Capture the cell that displays the provided text and extract its [X, Y] central coordinate. 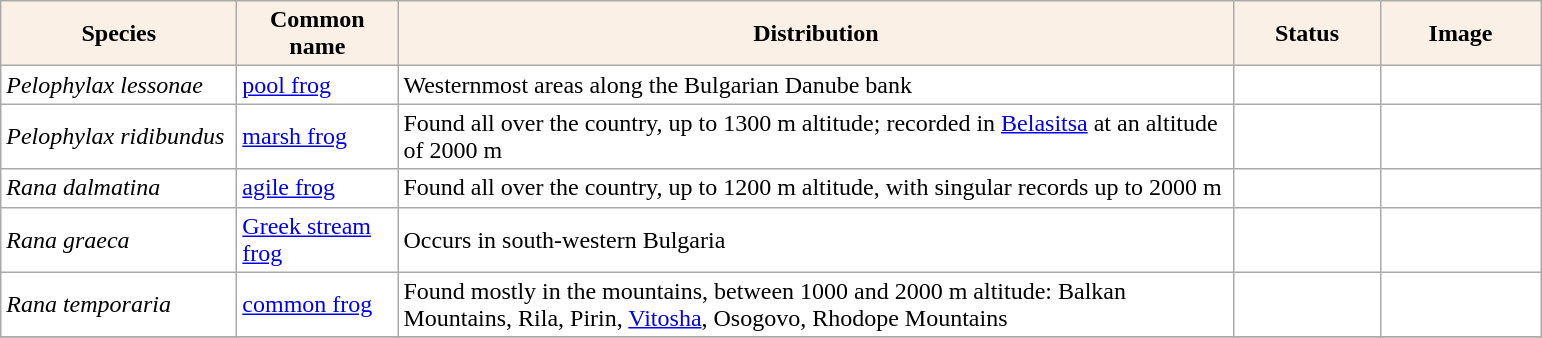
pool frog [318, 85]
Status [1307, 34]
Species [119, 34]
Occurs in south-western Bulgaria [816, 240]
Rana graeca [119, 240]
Distribution [816, 34]
Greek stream frog [318, 240]
Found mostly in the mountains, between 1000 and 2000 m altitude: Balkan Mountains, Rila, Pirin, Vitosha, Osogovo, Rhodope Mountains [816, 304]
Pelophylax lessonae [119, 85]
common frog [318, 304]
marsh frog [318, 136]
agile frog [318, 188]
Image [1460, 34]
Common name [318, 34]
Found all over the country, up to 1200 m altitude, with singular records up to 2000 m [816, 188]
Rana dalmatina [119, 188]
Pelophylax ridibundus [119, 136]
Westernmost areas along the Bulgarian Danube bank [816, 85]
Found all over the country, up to 1300 m altitude; recorded in Belasitsa at an altitude of 2000 m [816, 136]
Rana temporaria [119, 304]
